Capture the cell that displays the provided text and extract its (X, Y) central coordinate. 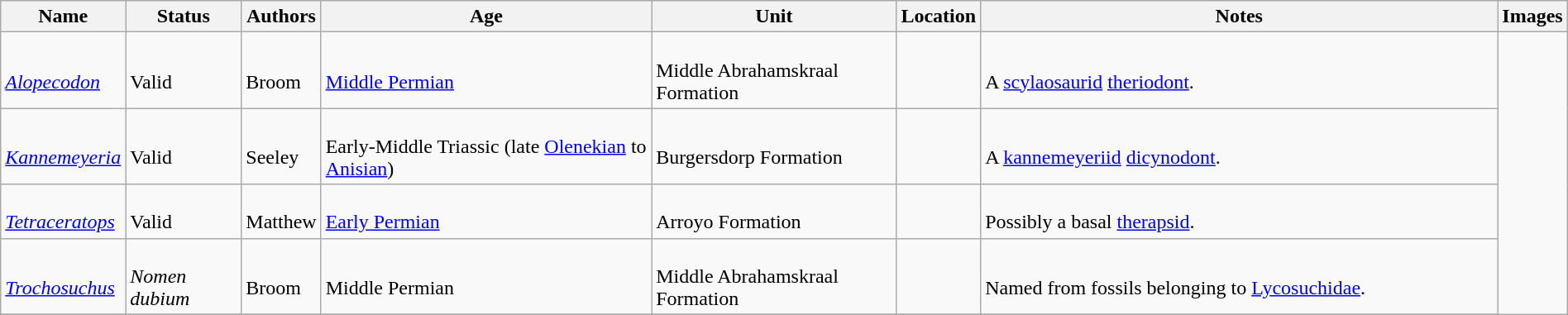
Alopecodon (63, 70)
Burgersdorp Formation (774, 146)
Arroyo Formation (774, 212)
Early-Middle Triassic (late Olenekian to Anisian) (486, 146)
Images (1532, 17)
Early Permian (486, 212)
A kannemeyeriid dicynodont. (1239, 146)
Location (939, 17)
Matthew (281, 212)
A scylaosaurid theriodont. (1239, 70)
Possibly a basal therapsid. (1239, 212)
Status (184, 17)
Notes (1239, 17)
Kannemeyeria (63, 146)
Age (486, 17)
Unit (774, 17)
Tetraceratops (63, 212)
Name (63, 17)
Authors (281, 17)
Seeley (281, 146)
Nomen dubium (184, 276)
Named from fossils belonging to Lycosuchidae. (1239, 276)
Trochosuchus (63, 276)
